Scan for the cell matching the given text and deliver its (x, y) coordinate at center. 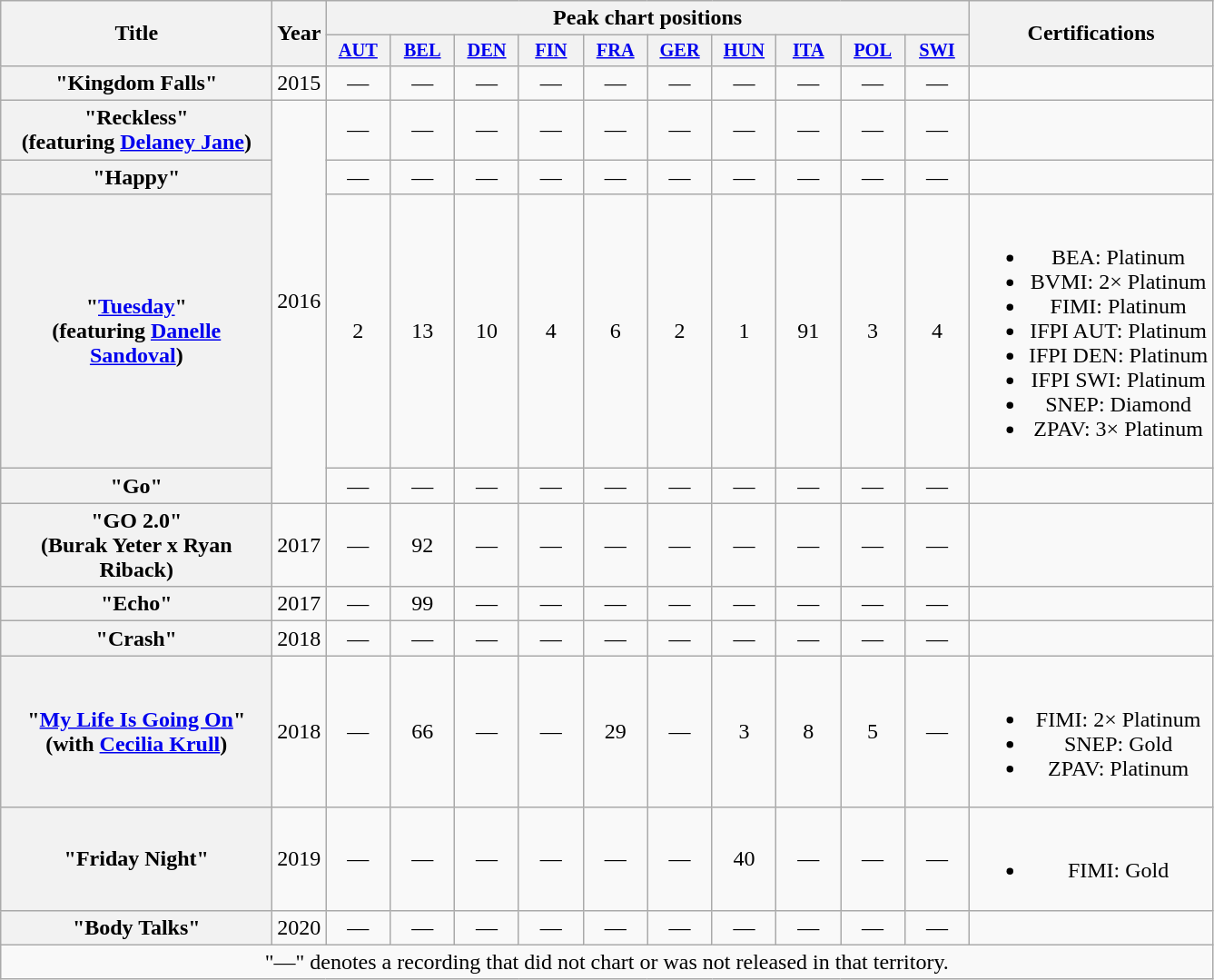
2019 (300, 859)
5 (873, 732)
"Friday Night" (136, 859)
2015 (300, 83)
99 (423, 604)
1 (745, 332)
Title (136, 34)
"Kingdom Falls" (136, 83)
Year (300, 34)
FRA (616, 51)
BEA: PlatinumBVMI: 2× PlatinumFIMI: PlatinumIFPI AUT: PlatinumIFPI DEN: PlatinumIFPI SWI: PlatinumSNEP: DiamondZPAV: 3× Platinum (1091, 332)
FIMI: 2× PlatinumSNEP: GoldZPAV: Platinum (1091, 732)
ITA (808, 51)
"Body Talks" (136, 927)
GER (679, 51)
66 (423, 732)
FIMI: Gold (1091, 859)
92 (423, 545)
"Reckless"(featuring Delaney Jane) (136, 131)
DEN (487, 51)
"—" denotes a recording that did not chart or was not released in that territory. (607, 962)
"My Life Is Going On"(with Cecilia Krull) (136, 732)
29 (616, 732)
40 (745, 859)
6 (616, 332)
2016 (300, 302)
FIN (550, 51)
8 (808, 732)
POL (873, 51)
"Echo" (136, 604)
13 (423, 332)
"Happy" (136, 177)
"Go" (136, 486)
AUT (358, 51)
BEL (423, 51)
"Tuesday"(featuring Danelle Sandoval) (136, 332)
"Crash" (136, 638)
HUN (745, 51)
2020 (300, 927)
"GO 2.0"(Burak Yeter x Ryan Riback) (136, 545)
91 (808, 332)
SWI (937, 51)
10 (487, 332)
Certifications (1091, 34)
Peak chart positions (648, 18)
